Detect which cell encompasses the target text, then output its (X, Y) center coordinate. 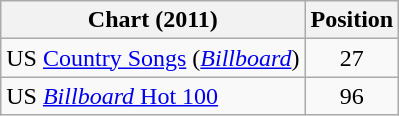
US Country Songs (Billboard) (153, 58)
27 (352, 58)
US Billboard Hot 100 (153, 96)
Position (352, 20)
Chart (2011) (153, 20)
96 (352, 96)
